Provide the [X, Y] coordinate of the cell's center where the given text is located.  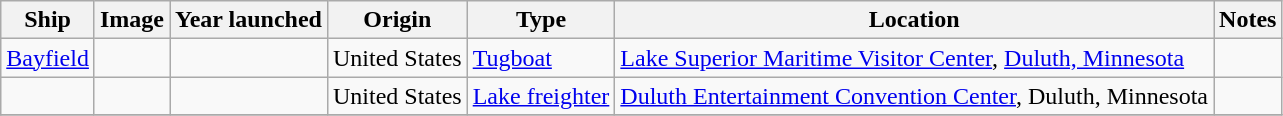
Origin [397, 20]
Ship [48, 20]
Year launched [249, 20]
Duluth Entertainment Convention Center, Duluth, Minnesota [914, 96]
Notes [1248, 20]
Image [132, 20]
Tugboat [541, 58]
Location [914, 20]
Lake freighter [541, 96]
Lake Superior Maritime Visitor Center, Duluth, Minnesota [914, 58]
Bayfield [48, 58]
Type [541, 20]
